Return (x, y) of the center of cell containing provided text 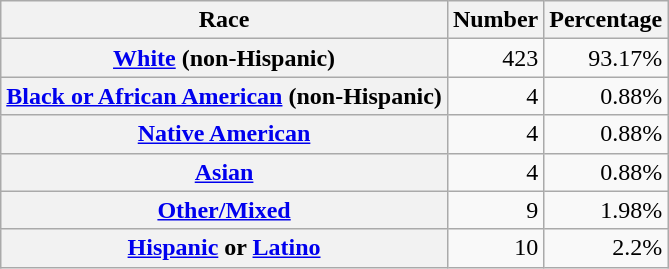
423 (495, 58)
Hispanic or Latino (224, 248)
2.2% (606, 248)
9 (495, 210)
10 (495, 248)
1.98% (606, 210)
White (non-Hispanic) (224, 58)
93.17% (606, 58)
Number (495, 20)
Native American (224, 134)
Percentage (606, 20)
Race (224, 20)
Asian (224, 172)
Black or African American (non-Hispanic) (224, 96)
Other/Mixed (224, 210)
